Return the (x, y) coordinate for the center point of the cell that contains the specified text.  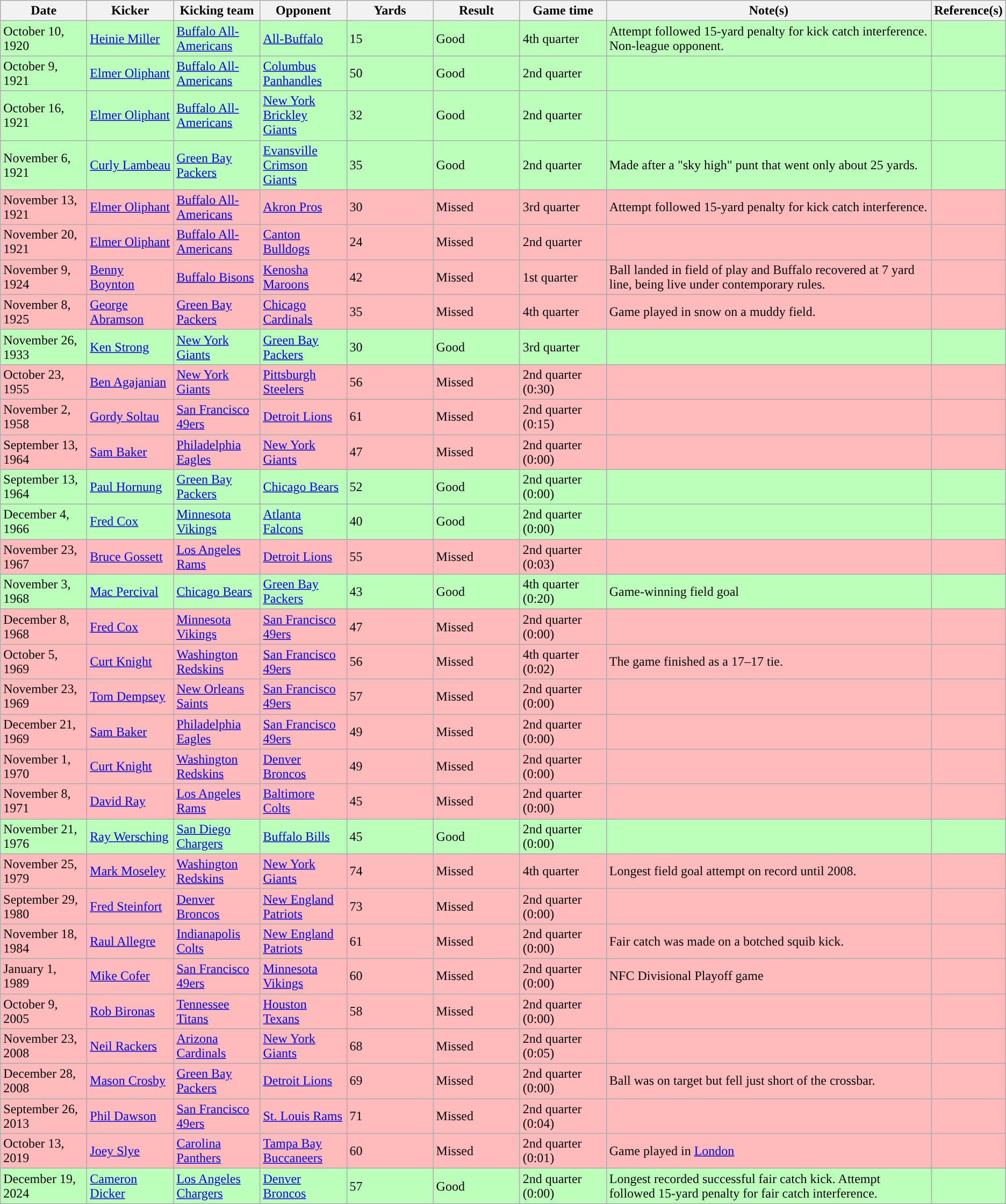
4th quarter (0:20) (563, 592)
40 (390, 522)
Date (44, 11)
Phil Dawson (130, 1116)
Longest recorded successful fair catch kick. Attempt followed 15-yard penalty for fair catch interference. (768, 1186)
Made after a "sky high" punt that went only about 25 yards. (768, 165)
43 (390, 592)
32 (390, 116)
November 3, 1968 (44, 592)
52 (390, 487)
Result (476, 11)
October 13, 2019 (44, 1151)
David Ray (130, 802)
Attempt followed 15-yard penalty for kick catch interference. (768, 207)
55 (390, 557)
Heinie Miller (130, 39)
October 5, 1969 (44, 662)
Indianapolis Colts (217, 941)
73 (390, 906)
October 16, 1921 (44, 116)
Ray Wersching (130, 836)
Columbus Panhandles (303, 73)
Longest field goal attempt on record until 2008. (768, 871)
Mason Crosby (130, 1081)
Reference(s) (968, 11)
George Abramson (130, 312)
Arizona Cardinals (217, 1047)
Tom Dempsey (130, 696)
November 25, 1979 (44, 871)
Game played in snow on a muddy field. (768, 312)
All-Buffalo (303, 39)
New York Brickley Giants (303, 116)
50 (390, 73)
Fair catch was made on a botched squib kick. (768, 941)
September 26, 2013 (44, 1116)
October 9, 1921 (44, 73)
November 26, 1933 (44, 347)
Kenosha Maroons (303, 277)
Canton Bulldogs (303, 242)
68 (390, 1047)
December 4, 1966 (44, 522)
December 28, 2008 (44, 1081)
Pittsburgh Steelers (303, 381)
2nd quarter (0:01) (563, 1151)
November 8, 1925 (44, 312)
Ken Strong (130, 347)
42 (390, 277)
Buffalo Bisons (217, 277)
71 (390, 1116)
December 8, 1968 (44, 626)
Chicago Cardinals (303, 312)
Joey Slye (130, 1151)
58 (390, 1011)
Houston Texans (303, 1011)
November 23, 2008 (44, 1047)
Los Angeles Chargers (217, 1186)
November 1, 1970 (44, 766)
New Orleans Saints (217, 696)
November 21, 1976 (44, 836)
Attempt followed 15-yard penalty for kick catch interference. Non-league opponent. (768, 39)
November 23, 1967 (44, 557)
Kicker (130, 11)
Benny Boynton (130, 277)
November 13, 1921 (44, 207)
2nd quarter (0:03) (563, 557)
15 (390, 39)
September 29, 1980 (44, 906)
74 (390, 871)
November 9, 1924 (44, 277)
The game finished as a 17–17 tie. (768, 662)
Raul Allegre (130, 941)
Atlanta Falcons (303, 522)
1st quarter (563, 277)
Game time (563, 11)
NFC Divisional Playoff game (768, 976)
Ball landed in field of play and Buffalo recovered at 7 yard line, being live under contemporary rules. (768, 277)
November 6, 1921 (44, 165)
November 18, 1984 (44, 941)
Curly Lambeau (130, 165)
Tampa Bay Buccaneers (303, 1151)
October 23, 1955 (44, 381)
2nd quarter (0:15) (563, 417)
69 (390, 1081)
24 (390, 242)
Mark Moseley (130, 871)
Paul Hornung (130, 487)
Kicking team (217, 11)
Yards (390, 11)
Bruce Gossett (130, 557)
November 20, 1921 (44, 242)
Rob Bironas (130, 1011)
Ben Agajanian (130, 381)
Carolina Panthers (217, 1151)
Cameron Dicker (130, 1186)
2nd quarter (0:04) (563, 1116)
Game played in London (768, 1151)
October 10, 1920 (44, 39)
November 2, 1958 (44, 417)
4th quarter (0:02) (563, 662)
2nd quarter (0:05) (563, 1047)
St. Louis Rams (303, 1116)
San Diego Chargers (217, 836)
Baltimore Colts (303, 802)
Ball was on target but fell just short of the crossbar. (768, 1081)
Fred Steinfort (130, 906)
Note(s) (768, 11)
October 9, 2005 (44, 1011)
Buffalo Bills (303, 836)
Tennessee Titans (217, 1011)
Game-winning field goal (768, 592)
November 8, 1971 (44, 802)
Gordy Soltau (130, 417)
Mike Cofer (130, 976)
Mac Percival (130, 592)
December 21, 1969 (44, 732)
January 1, 1989 (44, 976)
Neil Rackers (130, 1047)
November 23, 1969 (44, 696)
2nd quarter (0:30) (563, 381)
December 19, 2024 (44, 1186)
Evansville Crimson Giants (303, 165)
Opponent (303, 11)
Akron Pros (303, 207)
